Locate the cell with the specified text and output its (x, y) center coordinate. 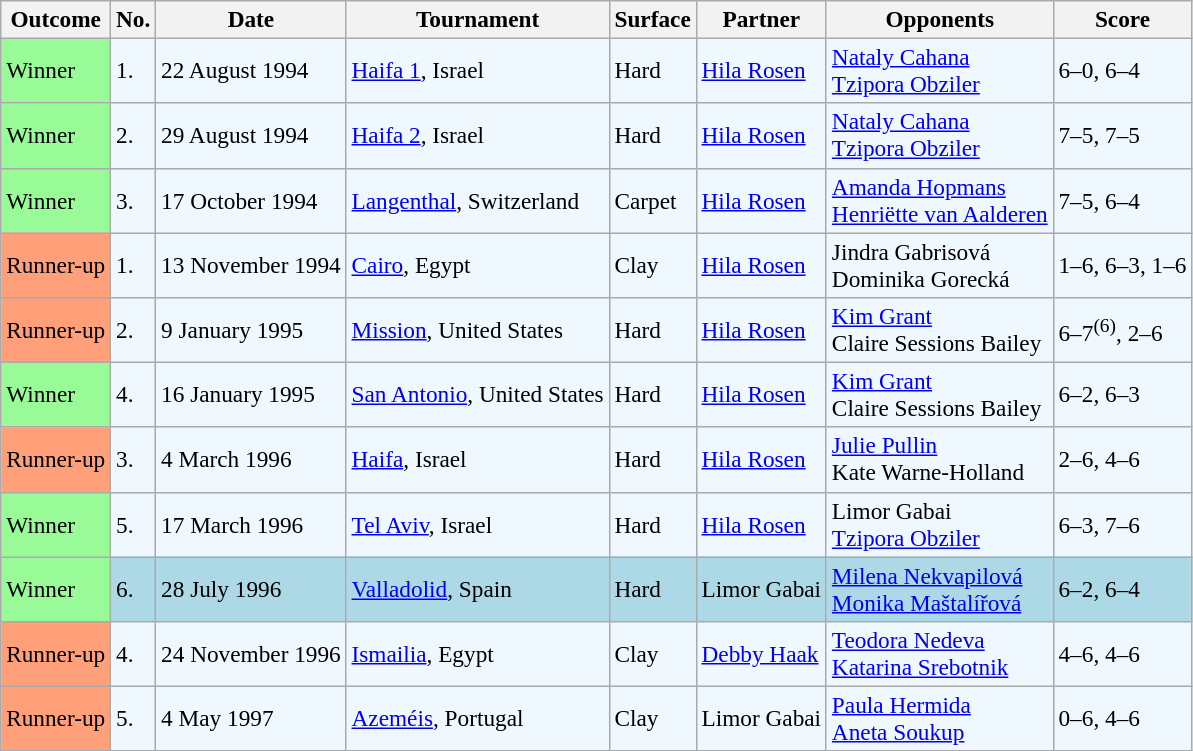
6–3, 7–6 (1122, 524)
San Antonio, United States (478, 394)
Amanda Hopmans Henriëtte van Aalderen (940, 200)
6. (134, 588)
Ismailia, Egypt (478, 654)
Langenthal, Switzerland (478, 200)
17 March 1996 (251, 524)
9 January 1995 (251, 330)
6–2, 6–4 (1122, 588)
Azeméis, Portugal (478, 718)
29 August 1994 (251, 136)
7–5, 7–5 (1122, 136)
7–5, 6–4 (1122, 200)
22 August 1994 (251, 70)
Partner (761, 19)
Teodora Nedeva Katarina Srebotnik (940, 654)
6–0, 6–4 (1122, 70)
Paula Hermida Aneta Soukup (940, 718)
2–6, 4–6 (1122, 460)
Haifa 1, Israel (478, 70)
17 October 1994 (251, 200)
Limor Gabai Tzipora Obziler (940, 524)
24 November 1996 (251, 654)
28 July 1996 (251, 588)
Surface (652, 19)
Milena Nekvapilová Monika Maštalířová (940, 588)
Opponents (940, 19)
4 March 1996 (251, 460)
Julie Pullin Kate Warne-Holland (940, 460)
Mission, United States (478, 330)
No. (134, 19)
6–7(6), 2–6 (1122, 330)
Tournament (478, 19)
Jindra Gabrisová Dominika Gorecká (940, 264)
Haifa, Israel (478, 460)
4–6, 4–6 (1122, 654)
16 January 1995 (251, 394)
Valladolid, Spain (478, 588)
Carpet (652, 200)
Tel Aviv, Israel (478, 524)
Score (1122, 19)
1–6, 6–3, 1–6 (1122, 264)
Date (251, 19)
4 May 1997 (251, 718)
6–2, 6–3 (1122, 394)
Debby Haak (761, 654)
13 November 1994 (251, 264)
Cairo, Egypt (478, 264)
Outcome (56, 19)
0–6, 4–6 (1122, 718)
Haifa 2, Israel (478, 136)
